Return the [X, Y] coordinate for the center point of the cell that contains the specified text.  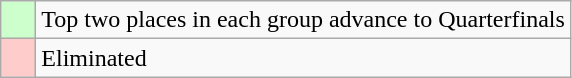
Top two places in each group advance to Quarterfinals [304, 20]
Eliminated [304, 58]
